For the text-containing cell, return its midpoint in (X, Y) coordinate format. 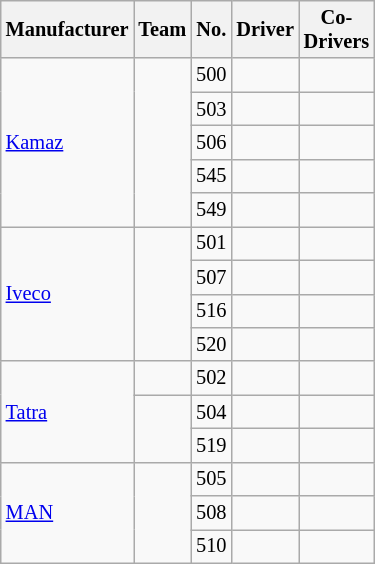
545 (211, 176)
Team (163, 29)
Iveco (68, 294)
Kamaz (68, 142)
520 (211, 344)
No. (211, 29)
Co-Drivers (336, 29)
Manufacturer (68, 29)
507 (211, 277)
505 (211, 479)
MAN (68, 512)
500 (211, 75)
516 (211, 311)
504 (211, 412)
Driver (264, 29)
501 (211, 243)
503 (211, 109)
519 (211, 445)
Tatra (68, 412)
502 (211, 378)
506 (211, 142)
510 (211, 546)
549 (211, 210)
508 (211, 513)
